Detect which cell encompasses the target text, then output its [X, Y] center coordinate. 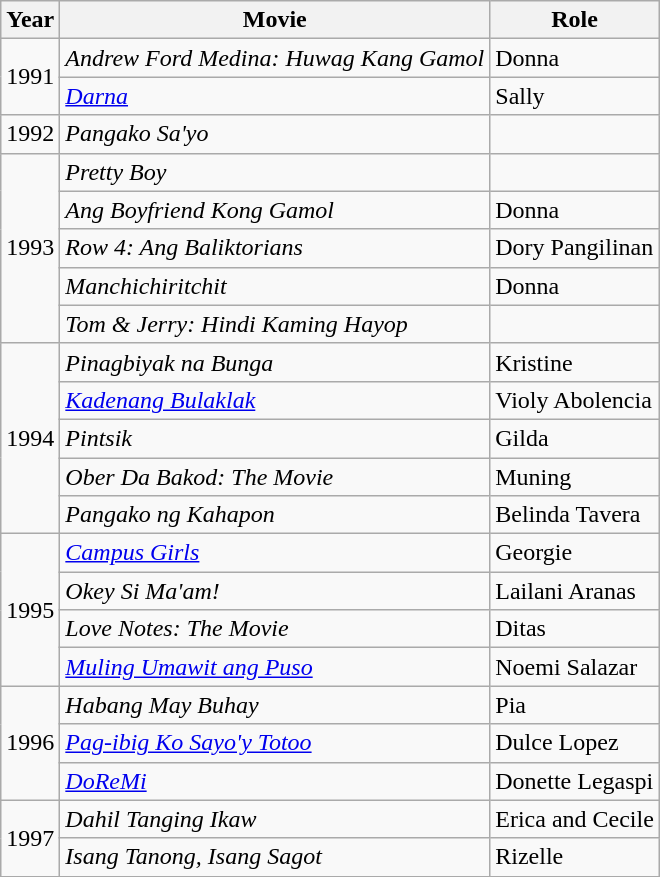
Ang Boyfriend Kong Gamol [275, 210]
DoReMi [275, 781]
Dory Pangilinan [575, 248]
Donette Legaspi [575, 781]
Pia [575, 705]
Row 4: Ang Baliktorians [275, 248]
Belinda Tavera [575, 515]
1997 [30, 838]
1994 [30, 438]
Movie [275, 20]
Tom & Jerry: Hindi Kaming Hayop [275, 324]
Manchichiritchit [275, 286]
Darna [275, 96]
Dahil Tanging Ikaw [275, 819]
Isang Tanong, Isang Sagot [275, 857]
Okey Si Ma'am! [275, 591]
Ditas [575, 629]
Muning [575, 477]
Rizelle [575, 857]
1992 [30, 134]
Lailani Aranas [575, 591]
Year [30, 20]
Campus Girls [275, 553]
Pangako Sa'yo [275, 134]
Pangako ng Kahapon [275, 515]
Kristine [575, 362]
1996 [30, 743]
Sally [575, 96]
Violy Abolencia [575, 400]
Noemi Salazar [575, 667]
Erica and Cecile [575, 819]
Habang May Buhay [275, 705]
Love Notes: The Movie [275, 629]
Pretty Boy [275, 172]
1995 [30, 610]
Pinagbiyak na Bunga [275, 362]
Georgie [575, 553]
Muling Umawit ang Puso [275, 667]
Dulce Lopez [575, 743]
Ober Da Bakod: The Movie [275, 477]
1991 [30, 77]
Pintsik [275, 438]
1993 [30, 248]
Role [575, 20]
Gilda [575, 438]
Pag-ibig Ko Sayo'y Totoo [275, 743]
Andrew Ford Medina: Huwag Kang Gamol [275, 58]
Kadenang Bulaklak [275, 400]
